Detect which cell encompasses the target text, then output its [x, y] center coordinate. 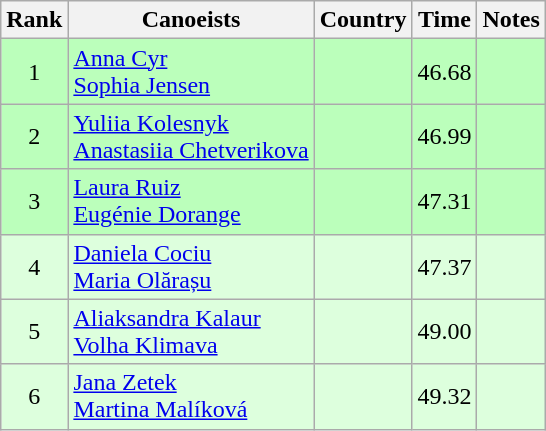
Daniela CociuMaria Olărașu [191, 266]
46.99 [444, 136]
47.37 [444, 266]
Anna CyrSophia Jensen [191, 72]
Laura RuizEugénie Dorange [191, 202]
Notes [511, 20]
46.68 [444, 72]
49.00 [444, 332]
1 [34, 72]
Yuliia KolesnykAnastasiia Chetverikova [191, 136]
Country [363, 20]
47.31 [444, 202]
5 [34, 332]
Canoeists [191, 20]
49.32 [444, 396]
Rank [34, 20]
6 [34, 396]
Jana ZetekMartina Malíková [191, 396]
Aliaksandra KalaurVolha Klimava [191, 332]
4 [34, 266]
2 [34, 136]
3 [34, 202]
Time [444, 20]
